Determine the (X, Y) coordinate at the center of the cell enclosing the given text.  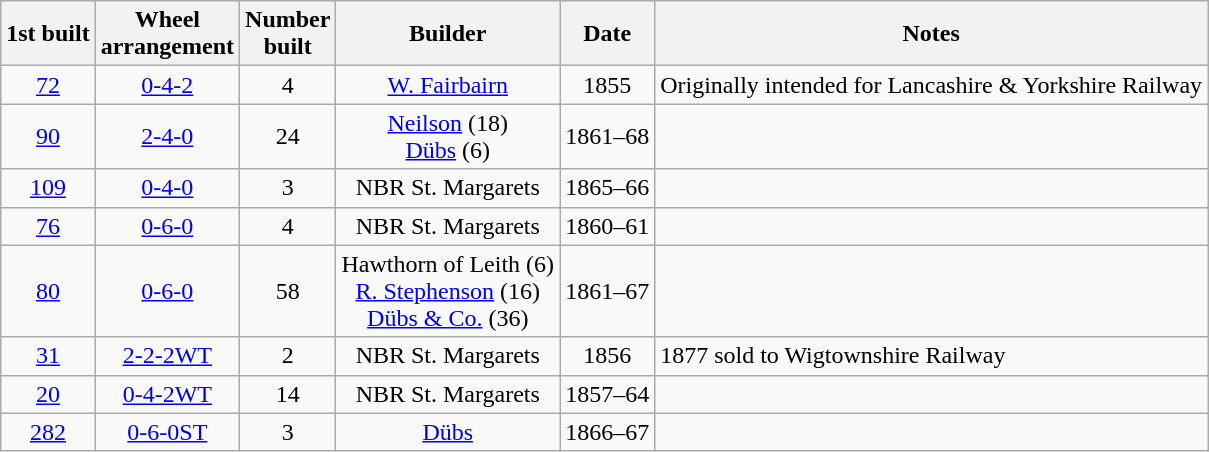
31 (48, 356)
109 (48, 188)
Dübs (448, 432)
80 (48, 291)
1857–64 (608, 394)
Wheelarrangement (167, 34)
1860–61 (608, 226)
Date (608, 34)
20 (48, 394)
0-4-2WT (167, 394)
72 (48, 85)
1865–66 (608, 188)
W. Fairbairn (448, 85)
2-4-0 (167, 136)
1st built (48, 34)
282 (48, 432)
Numberbuilt (288, 34)
1861–68 (608, 136)
0-6-0ST (167, 432)
Neilson (18)Dübs (6) (448, 136)
58 (288, 291)
2-2-2WT (167, 356)
Notes (932, 34)
1877 sold to Wigtownshire Railway (932, 356)
24 (288, 136)
Originally intended for Lancashire & Yorkshire Railway (932, 85)
Hawthorn of Leith (6)R. Stephenson (16)Dübs & Co. (36) (448, 291)
0-4-0 (167, 188)
1866–67 (608, 432)
76 (48, 226)
1856 (608, 356)
1855 (608, 85)
2 (288, 356)
0-4-2 (167, 85)
14 (288, 394)
90 (48, 136)
1861–67 (608, 291)
Builder (448, 34)
